Find where the given text appears and provide that cell's center as [X, Y] coordinate. 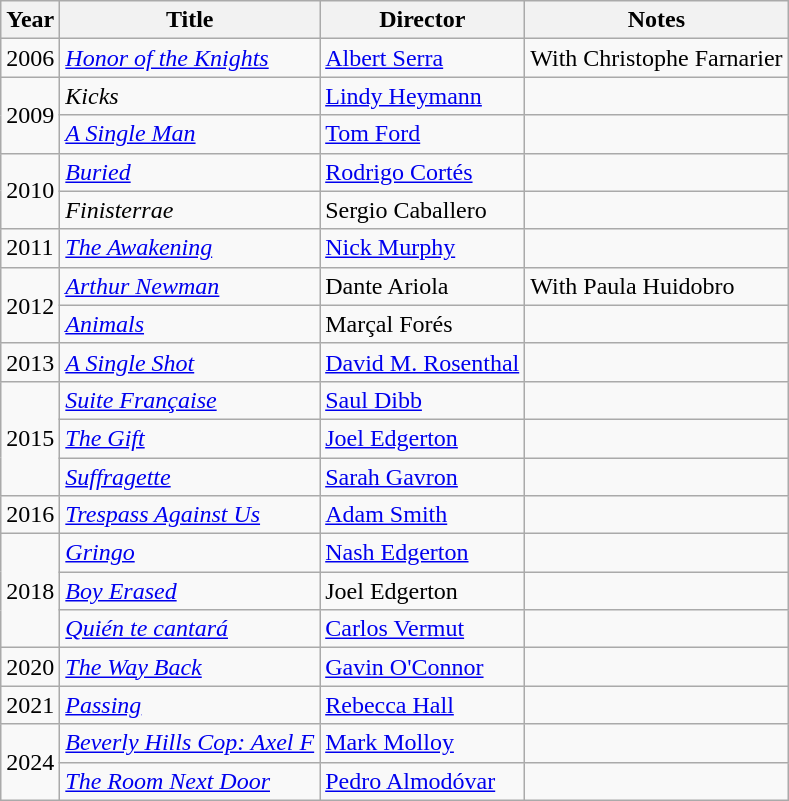
2016 [30, 515]
Passing [190, 705]
Adam Smith [422, 515]
Dante Ariola [422, 286]
A Single Shot [190, 362]
Suffragette [190, 477]
Pedro Almodóvar [422, 781]
The Awakening [190, 248]
Boy Erased [190, 591]
2010 [30, 191]
Albert Serra [422, 58]
With Christophe Farnarier [656, 58]
Animals [190, 324]
Suite Française [190, 400]
Nick Murphy [422, 248]
Kicks [190, 96]
2020 [30, 667]
Gringo [190, 553]
Lindy Heymann [422, 96]
2012 [30, 305]
Nash Edgerton [422, 553]
The Gift [190, 438]
Tom Ford [422, 134]
David M. Rosenthal [422, 362]
Mark Molloy [422, 743]
Rebecca Hall [422, 705]
The Way Back [190, 667]
Title [190, 20]
Buried [190, 172]
Year [30, 20]
Marçal Forés [422, 324]
Rodrigo Cortés [422, 172]
Sergio Caballero [422, 210]
With Paula Huidobro [656, 286]
Arthur Newman [190, 286]
A Single Man [190, 134]
The Room Next Door [190, 781]
Quién te cantará [190, 629]
2024 [30, 762]
Director [422, 20]
Trespass Against Us [190, 515]
2015 [30, 438]
2013 [30, 362]
Honor of the Knights [190, 58]
Sarah Gavron [422, 477]
2006 [30, 58]
2021 [30, 705]
2009 [30, 115]
Saul Dibb [422, 400]
Gavin O'Connor [422, 667]
2018 [30, 591]
2011 [30, 248]
Carlos Vermut [422, 629]
Finisterrae [190, 210]
Notes [656, 20]
Beverly Hills Cop: Axel F [190, 743]
